Determine the [x, y] coordinate at the center of the cell enclosing the given text.  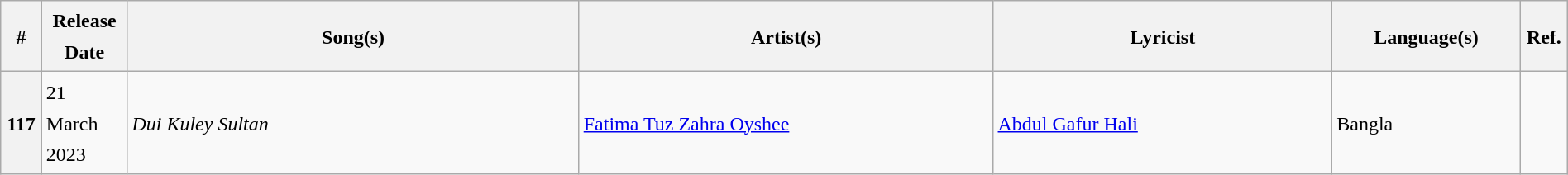
Bangla [1427, 123]
# [22, 36]
Artist(s) [786, 36]
21 March 2023 [84, 123]
Language(s) [1427, 36]
Release Date [84, 36]
Song(s) [353, 36]
Lyricist [1163, 36]
Abdul Gafur Hali [1163, 123]
Ref. [1543, 36]
Fatima Tuz Zahra Oyshee [786, 123]
117 [22, 123]
Dui Kuley Sultan [353, 123]
